Output the [X, Y] coordinate of the center of the cell containing the given text.  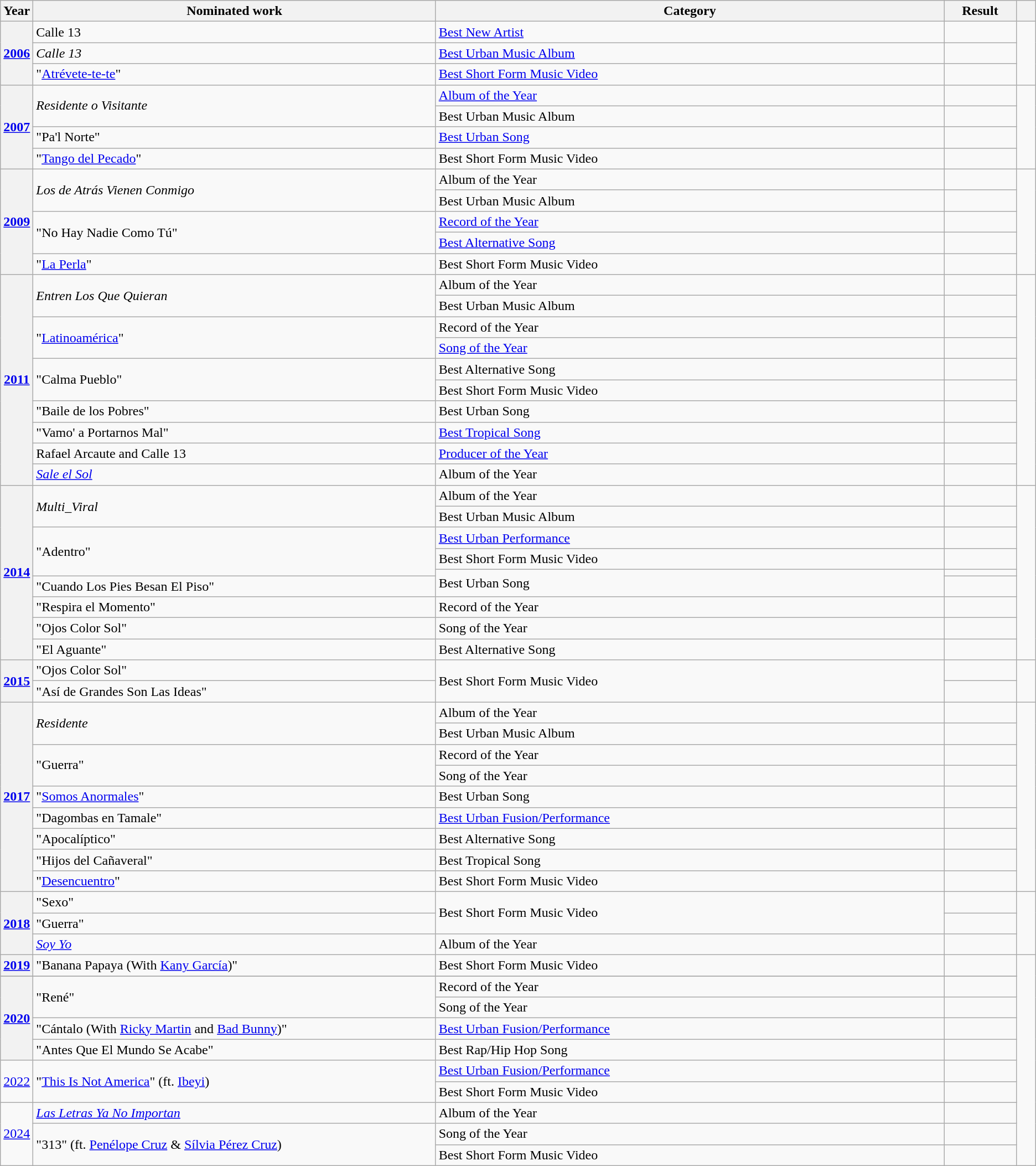
"Somos Anormales" [235, 797]
"Adentro" [235, 551]
2018 [17, 923]
Producer of the Year [690, 453]
"Así de Grandes Son Las Ideas" [235, 692]
Las Letras Ya No Importan [235, 1113]
2006 [17, 53]
"Vamo' a Portarnos Mal" [235, 432]
"Respira el Momento" [235, 607]
2022 [17, 1081]
Best Rap/Hip Hop Song [690, 1050]
Year [17, 11]
"La Perla" [235, 264]
"Pa'l Norte" [235, 137]
"Sexo" [235, 902]
Los de Atrás Vienen Conmigo [235, 190]
"Antes Que El Mundo Se Acabe" [235, 1050]
"Apocalíptico" [235, 839]
Residente [235, 723]
"Latinoamérica" [235, 338]
Nominated work [235, 11]
"René" [235, 997]
2024 [17, 1134]
Best New Artist [690, 32]
Rafael Arcaute and Calle 13 [235, 453]
"Baile de los Pobres" [235, 411]
"This Is Not America" (ft. Ibeyi) [235, 1081]
"Calma Pueblo" [235, 380]
Soy Yo [235, 945]
"Banana Papaya (With Kany García)" [235, 966]
"Hijos del Cañaveral" [235, 860]
"313" (ft. Penélope Cruz & Sílvia Pérez Cruz) [235, 1144]
Sale el Sol [235, 474]
2020 [17, 1018]
Best Urban Performance [690, 538]
2014 [17, 572]
Residente o Visitante [235, 106]
"No Hay Nadie Como Tú" [235, 232]
Entren Los Que Quieran [235, 296]
2019 [17, 966]
"Dagombas en Tamale" [235, 818]
"Cuando Los Pies Besan El Piso" [235, 586]
"El Aguante" [235, 649]
2009 [17, 221]
"Cántalo (With Ricky Martin and Bad Bunny)" [235, 1029]
"Atrévete-te-te" [235, 74]
2015 [17, 681]
"Desencuentro" [235, 881]
"Tango del Pecado" [235, 158]
2007 [17, 127]
Result [981, 11]
2017 [17, 797]
2011 [17, 380]
Category [690, 11]
Multi_Viral [235, 506]
